Pinpoint the cell where the given text exists, returning its [X, Y] midpoint coordinate. 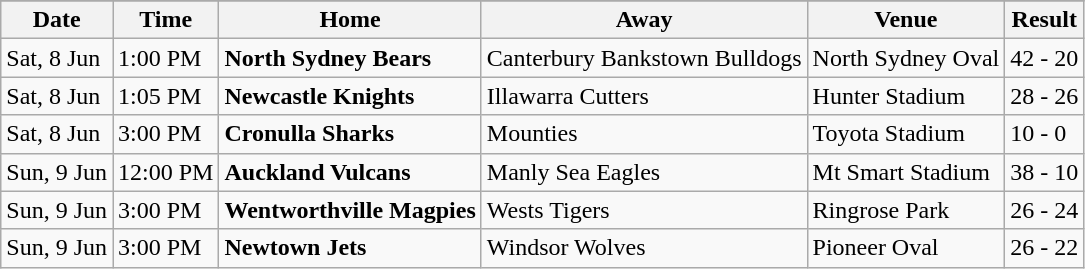
Result [1044, 20]
26 - 24 [1044, 210]
Hunter Stadium [906, 96]
Mounties [644, 134]
28 - 26 [1044, 96]
Newtown Jets [350, 248]
Windsor Wolves [644, 248]
Pioneer Oval [906, 248]
Mt Smart Stadium [906, 172]
Canterbury Bankstown Bulldogs [644, 58]
Date [57, 20]
North Sydney Oval [906, 58]
Home [350, 20]
Illawarra Cutters [644, 96]
Wests Tigers [644, 210]
Wentworthville Magpies [350, 210]
Manly Sea Eagles [644, 172]
26 - 22 [1044, 248]
Auckland Vulcans [350, 172]
Newcastle Knights [350, 96]
Away [644, 20]
North Sydney Bears [350, 58]
1:00 PM [165, 58]
12:00 PM [165, 172]
10 - 0 [1044, 134]
Ringrose Park [906, 210]
Toyota Stadium [906, 134]
38 - 10 [1044, 172]
Cronulla Sharks [350, 134]
Venue [906, 20]
Time [165, 20]
1:05 PM [165, 96]
42 - 20 [1044, 58]
